Return (x, y) of the center of cell containing provided text 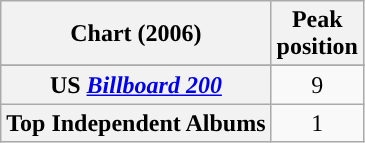
9 (317, 85)
Top Independent Albums (136, 123)
1 (317, 123)
US Billboard 200 (136, 85)
Peakposition (317, 34)
Chart (2006) (136, 34)
